Identify which cell holds the provided text, then report its [x, y] central coordinate. 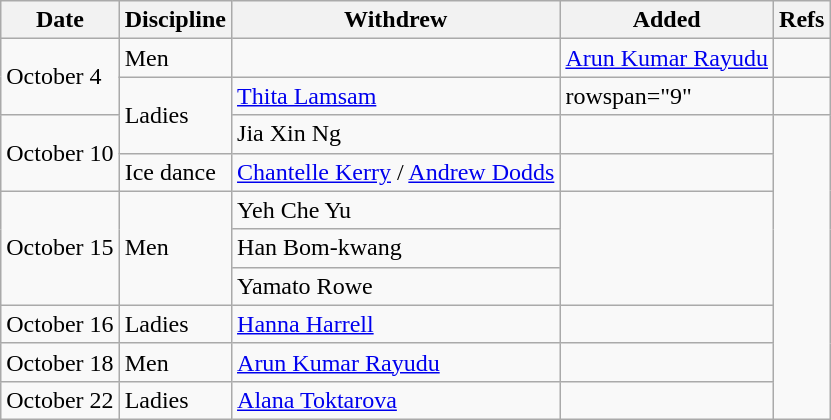
Date [60, 20]
Hanna Harrell [396, 324]
Withdrew [396, 20]
Discipline [175, 20]
Yamato Rowe [396, 286]
October 18 [60, 362]
October 22 [60, 400]
October 10 [60, 153]
Chantelle Kerry / Andrew Dodds [396, 172]
Alana Toktarova [396, 400]
October 16 [60, 324]
rowspan="9" [667, 96]
Refs [802, 20]
Yeh Che Yu [396, 210]
Thita Lamsam [396, 96]
Jia Xin Ng [396, 134]
October 15 [60, 248]
Ice dance [175, 172]
October 4 [60, 77]
Han Bom-kwang [396, 248]
Added [667, 20]
